Determine the [x, y] coordinate at the center of the cell enclosing the given text.  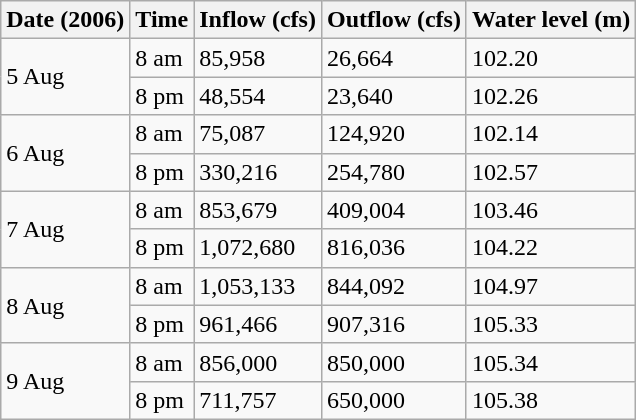
102.14 [550, 134]
26,664 [394, 58]
105.33 [550, 324]
105.34 [550, 362]
102.20 [550, 58]
103.46 [550, 210]
907,316 [394, 324]
850,000 [394, 362]
102.57 [550, 172]
853,679 [258, 210]
23,640 [394, 96]
Water level (m) [550, 20]
844,092 [394, 286]
105.38 [550, 400]
5 Aug [66, 77]
104.22 [550, 248]
961,466 [258, 324]
124,920 [394, 134]
48,554 [258, 96]
104.97 [550, 286]
102.26 [550, 96]
8 Aug [66, 305]
711,757 [258, 400]
85,958 [258, 58]
Inflow (cfs) [258, 20]
650,000 [394, 400]
Time [162, 20]
Date (2006) [66, 20]
409,004 [394, 210]
816,036 [394, 248]
75,087 [258, 134]
330,216 [258, 172]
1,053,133 [258, 286]
7 Aug [66, 229]
Outflow (cfs) [394, 20]
254,780 [394, 172]
856,000 [258, 362]
1,072,680 [258, 248]
9 Aug [66, 381]
6 Aug [66, 153]
